Find where the given text appears and provide that cell's center as (X, Y) coordinate. 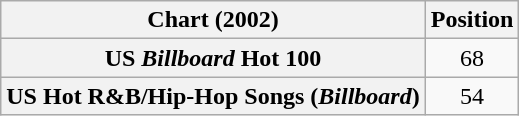
68 (472, 58)
Chart (2002) (213, 20)
Position (472, 20)
54 (472, 96)
US Hot R&B/Hip-Hop Songs (Billboard) (213, 96)
US Billboard Hot 100 (213, 58)
